From the cell containing the given text, extract its center point as [X, Y] coordinate. 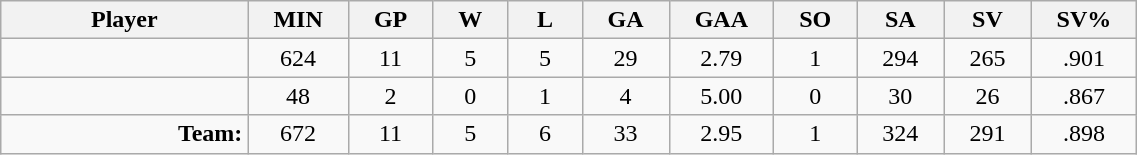
26 [988, 96]
.901 [1084, 58]
5.00 [721, 96]
SO [816, 20]
SV% [1084, 20]
29 [626, 58]
30 [900, 96]
SV [988, 20]
2.95 [721, 134]
2 [390, 96]
291 [988, 134]
33 [626, 134]
GP [390, 20]
324 [900, 134]
4 [626, 96]
Player [124, 20]
6 [545, 134]
GA [626, 20]
672 [298, 134]
W [470, 20]
294 [900, 58]
MIN [298, 20]
2.79 [721, 58]
48 [298, 96]
L [545, 20]
GAA [721, 20]
Team: [124, 134]
.867 [1084, 96]
624 [298, 58]
265 [988, 58]
SA [900, 20]
.898 [1084, 134]
